Pinpoint the cell where the given text exists, returning its [X, Y] midpoint coordinate. 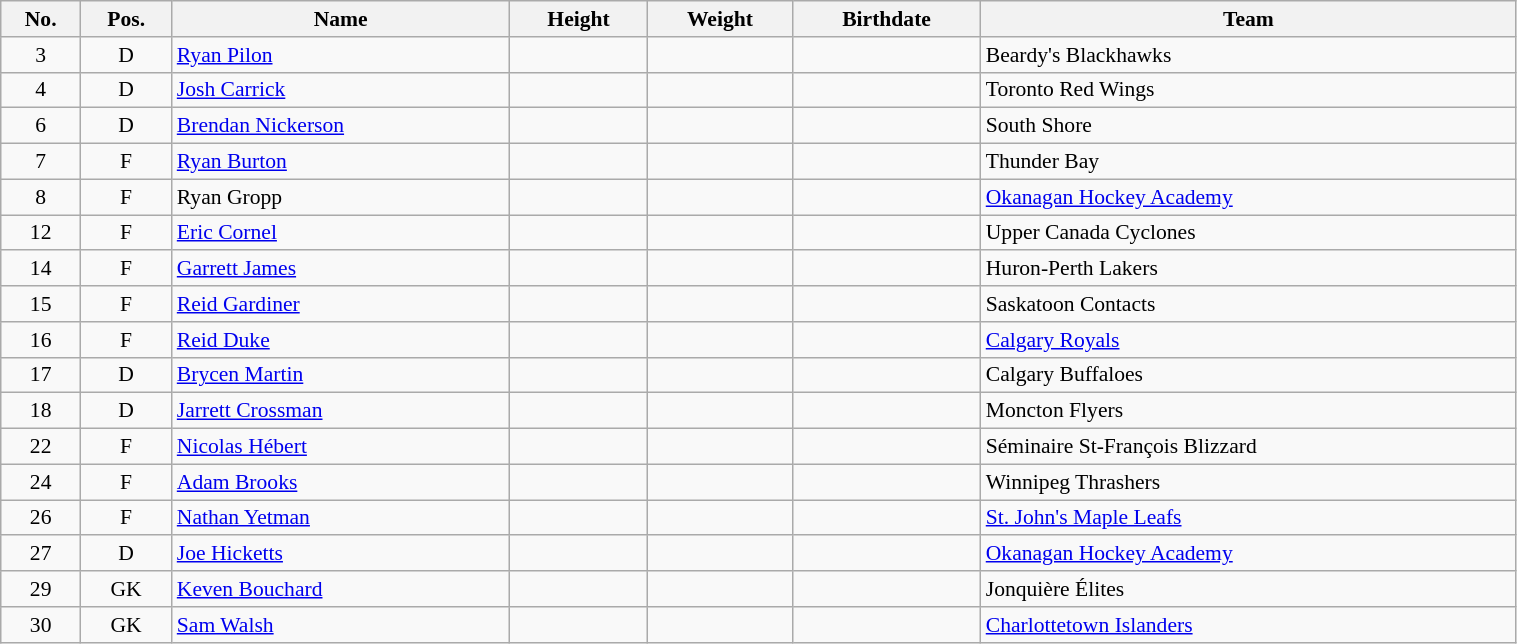
Calgary Buffaloes [1248, 375]
3 [41, 55]
Name [341, 19]
7 [41, 162]
Huron-Perth Lakers [1248, 269]
Pos. [126, 19]
Josh Carrick [341, 90]
Beardy's Blackhawks [1248, 55]
Upper Canada Cyclones [1248, 233]
Joe Hicketts [341, 554]
Moncton Flyers [1248, 411]
Jonquière Élites [1248, 589]
Calgary Royals [1248, 340]
No. [41, 19]
4 [41, 90]
Ryan Pilon [341, 55]
Birthdate [886, 19]
Ryan Gropp [341, 197]
Team [1248, 19]
Séminaire St-François Blizzard [1248, 447]
Reid Duke [341, 340]
8 [41, 197]
Brycen Martin [341, 375]
Eric Cornel [341, 233]
18 [41, 411]
Keven Bouchard [341, 589]
24 [41, 482]
Sam Walsh [341, 625]
Charlottetown Islanders [1248, 625]
Garrett James [341, 269]
27 [41, 554]
Nicolas Hébert [341, 447]
22 [41, 447]
Toronto Red Wings [1248, 90]
15 [41, 304]
St. John's Maple Leafs [1248, 518]
12 [41, 233]
Reid Gardiner [341, 304]
Height [579, 19]
Saskatoon Contacts [1248, 304]
South Shore [1248, 126]
29 [41, 589]
16 [41, 340]
Winnipeg Thrashers [1248, 482]
26 [41, 518]
17 [41, 375]
Nathan Yetman [341, 518]
Adam Brooks [341, 482]
30 [41, 625]
Brendan Nickerson [341, 126]
Jarrett Crossman [341, 411]
Thunder Bay [1248, 162]
Ryan Burton [341, 162]
6 [41, 126]
Weight [720, 19]
14 [41, 269]
